For the text-containing cell, return its midpoint in (X, Y) coordinate format. 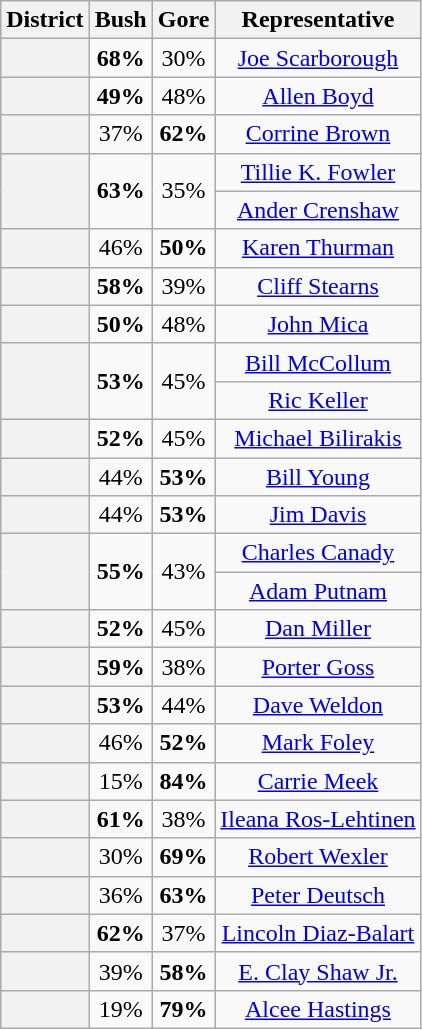
35% (184, 191)
Michael Bilirakis (318, 438)
79% (184, 1009)
Jim Davis (318, 515)
15% (120, 781)
Porter Goss (318, 667)
Dan Miller (318, 629)
Robert Wexler (318, 857)
Bill Young (318, 477)
Carrie Meek (318, 781)
36% (120, 895)
Lincoln Diaz-Balart (318, 933)
E. Clay Shaw Jr. (318, 971)
84% (184, 781)
Bill McCollum (318, 362)
Karen Thurman (318, 248)
Bush (120, 20)
Ileana Ros-Lehtinen (318, 819)
Dave Weldon (318, 705)
69% (184, 857)
Mark Foley (318, 743)
Representative (318, 20)
Gore (184, 20)
Ander Crenshaw (318, 210)
59% (120, 667)
Allen Boyd (318, 96)
19% (120, 1009)
John Mica (318, 324)
55% (120, 572)
Corrine Brown (318, 134)
Alcee Hastings (318, 1009)
Ric Keller (318, 400)
Peter Deutsch (318, 895)
Adam Putnam (318, 591)
Cliff Stearns (318, 286)
Charles Canady (318, 553)
District (45, 20)
Tillie K. Fowler (318, 172)
43% (184, 572)
49% (120, 96)
68% (120, 58)
61% (120, 819)
Joe Scarborough (318, 58)
